Capture the cell that displays the provided text and extract its (x, y) central coordinate. 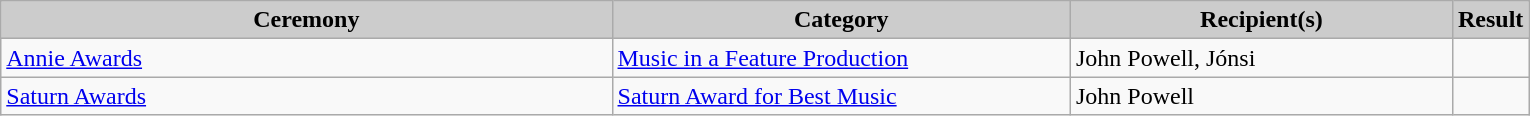
Ceremony (306, 20)
John Powell, Jónsi (1261, 58)
Saturn Awards (306, 96)
Result (1490, 20)
Recipient(s) (1261, 20)
Music in a Feature Production (841, 58)
Saturn Award for Best Music (841, 96)
Category (841, 20)
Annie Awards (306, 58)
John Powell (1261, 96)
